Extract the (x, y) coordinate from the center of the cell holding the provided text.  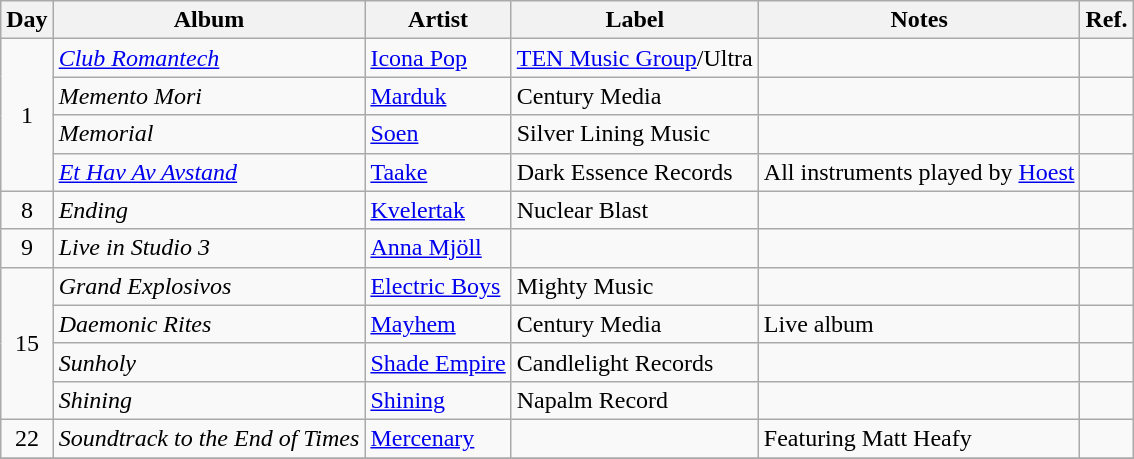
Taake (438, 172)
Label (634, 20)
Live in Studio 3 (209, 248)
Featuring Matt Heafy (919, 438)
Day (27, 20)
Mighty Music (634, 286)
1 (27, 115)
Artist (438, 20)
Kvelertak (438, 210)
9 (27, 248)
Memento Mori (209, 96)
Napalm Record (634, 400)
Icona Pop (438, 58)
Marduk (438, 96)
Nuclear Blast (634, 210)
Notes (919, 20)
22 (27, 438)
8 (27, 210)
Ending (209, 210)
Grand Explosivos (209, 286)
Et Hav Av Avstand (209, 172)
Electric Boys (438, 286)
Soen (438, 134)
Memorial (209, 134)
Mercenary (438, 438)
Live album (919, 324)
Silver Lining Music (634, 134)
Club Romantech (209, 58)
Dark Essence Records (634, 172)
Mayhem (438, 324)
Anna Mjöll (438, 248)
Ref. (1106, 20)
Daemonic Rites (209, 324)
Shade Empire (438, 362)
Album (209, 20)
Sunholy (209, 362)
TEN Music Group/Ultra (634, 58)
All instruments played by Hoest (919, 172)
15 (27, 343)
Candlelight Records (634, 362)
Soundtrack to the End of Times (209, 438)
